Detect which cell encompasses the target text, then output its [x, y] center coordinate. 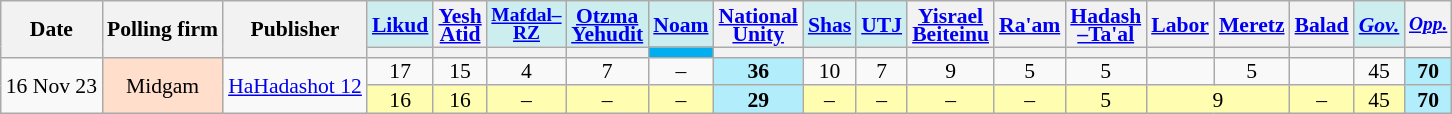
Publisher [295, 29]
Balad [1322, 24]
Mafdal–RZ [526, 24]
Ra'am [1030, 24]
17 [400, 71]
36 [758, 71]
Polling firm [162, 29]
Opp. [1428, 24]
UTJ [882, 24]
NationalUnity [758, 24]
15 [460, 71]
Hadash–Ta'al [1106, 24]
Meretz [1252, 24]
YisraelBeiteinu [950, 24]
OtzmaYehudit [607, 24]
Labor [1180, 24]
Likud [400, 24]
YeshAtid [460, 24]
Date [52, 29]
HaHadashot 12 [295, 85]
16 Nov 23 [52, 85]
Gov. [1380, 24]
29 [758, 100]
4 [526, 71]
Noam [680, 24]
10 [830, 71]
Midgam [162, 85]
Shas [830, 24]
